Output the [X, Y] coordinate of the center of the cell containing the given text.  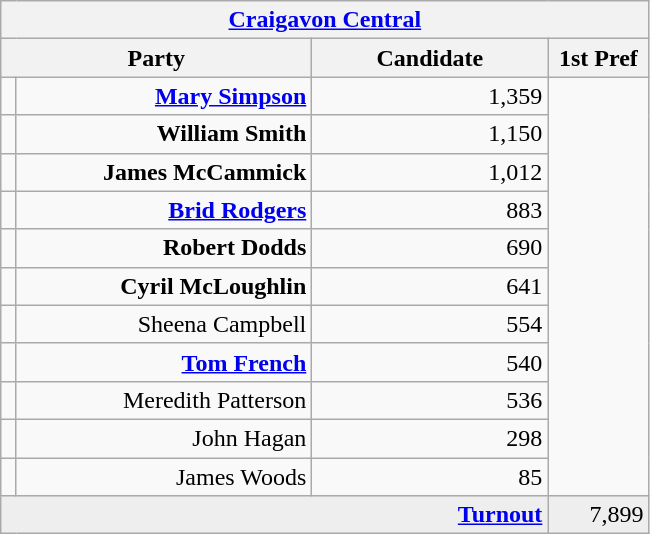
Candidate [430, 58]
298 [430, 438]
William Smith [164, 134]
Cyril McLoughlin [164, 286]
Craigavon Central [325, 20]
John Hagan [164, 438]
1st Pref [598, 58]
1,359 [430, 96]
7,899 [598, 515]
Party [156, 58]
James McCammick [164, 172]
85 [430, 477]
James Woods [164, 477]
Robert Dodds [164, 248]
Tom French [164, 362]
1,012 [430, 172]
Sheena Campbell [164, 324]
536 [430, 400]
883 [430, 210]
Turnout [274, 515]
Brid Rodgers [164, 210]
Meredith Patterson [164, 400]
641 [430, 286]
690 [430, 248]
Mary Simpson [164, 96]
1,150 [430, 134]
540 [430, 362]
554 [430, 324]
